Identify which cell holds the provided text, then report its [x, y] central coordinate. 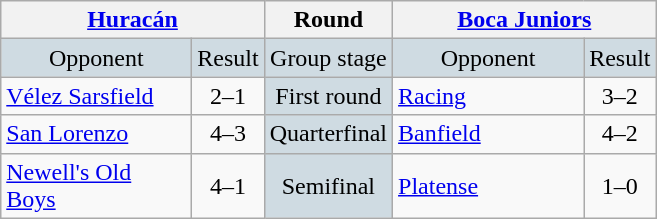
San Lorenzo [96, 134]
Group stage [328, 58]
4–2 [620, 134]
Banfield [488, 134]
Racing [488, 96]
2–1 [228, 96]
4–3 [228, 134]
Vélez Sarsfield [96, 96]
Semifinal [328, 186]
Quarterfinal [328, 134]
Round [328, 20]
3–2 [620, 96]
Boca Juniors [524, 20]
First round [328, 96]
Huracán [132, 20]
1–0 [620, 186]
4–1 [228, 186]
Newell's Old Boys [96, 186]
Platense [488, 186]
